Output the (X, Y) coordinate of the center of the cell containing the given text.  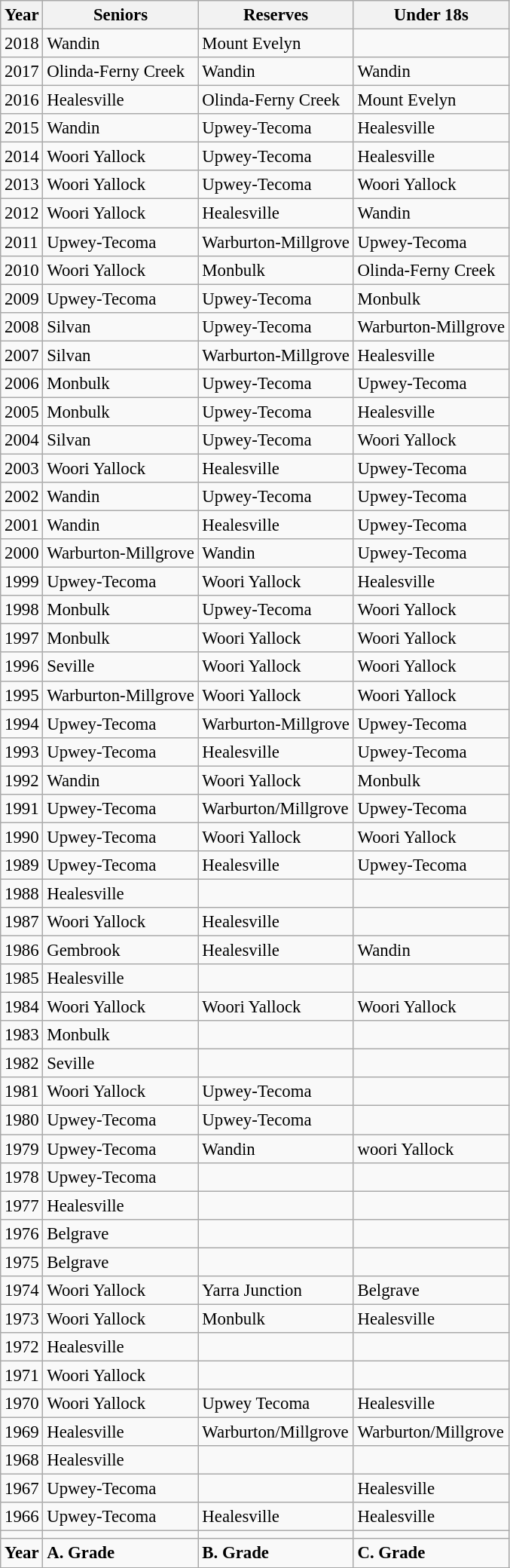
2000 (22, 553)
1983 (22, 1035)
1971 (22, 1375)
1970 (22, 1404)
2007 (22, 355)
1978 (22, 1177)
1984 (22, 1007)
1976 (22, 1233)
Under 18s (431, 15)
2009 (22, 299)
Upwey Tecoma (276, 1404)
B. Grade (276, 1554)
1981 (22, 1092)
1989 (22, 865)
1980 (22, 1120)
1998 (22, 610)
2017 (22, 72)
2004 (22, 440)
C. Grade (431, 1554)
1975 (22, 1262)
1974 (22, 1291)
2003 (22, 468)
1973 (22, 1318)
A. Grade (121, 1554)
woori Yallock (431, 1149)
1972 (22, 1347)
1979 (22, 1149)
Yarra Junction (276, 1291)
Reserves (276, 15)
1991 (22, 809)
1997 (22, 639)
1977 (22, 1205)
2018 (22, 44)
1968 (22, 1460)
2006 (22, 384)
1988 (22, 893)
2008 (22, 326)
1992 (22, 780)
1999 (22, 582)
2001 (22, 525)
1996 (22, 667)
2011 (22, 242)
1987 (22, 922)
2002 (22, 497)
2012 (22, 213)
1990 (22, 837)
2005 (22, 412)
1969 (22, 1432)
1967 (22, 1489)
2015 (22, 128)
1985 (22, 978)
2010 (22, 270)
1966 (22, 1517)
1982 (22, 1064)
1994 (22, 724)
2013 (22, 185)
1995 (22, 695)
2016 (22, 100)
1986 (22, 951)
1993 (22, 752)
Gembrook (121, 951)
Seniors (121, 15)
2014 (22, 157)
